Detect which cell encompasses the target text, then output its (X, Y) center coordinate. 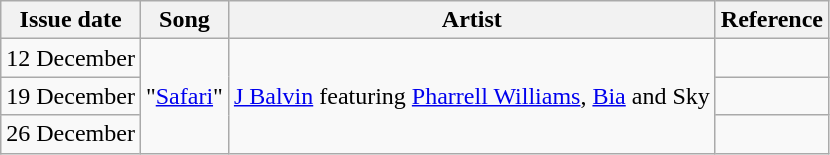
Issue date (71, 20)
19 December (71, 96)
Artist (472, 20)
26 December (71, 134)
"Safari" (184, 96)
12 December (71, 58)
Reference (772, 20)
J Balvin featuring Pharrell Williams, Bia and Sky (472, 96)
Song (184, 20)
